Locate the cell with the specified text and output its (X, Y) center coordinate. 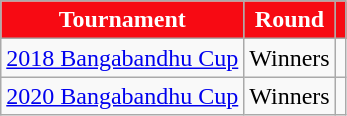
Round (290, 20)
Tournament (122, 20)
2018 Bangabandhu Cup (122, 58)
2020 Bangabandhu Cup (122, 96)
